Return [X, Y] of the center of cell containing provided text 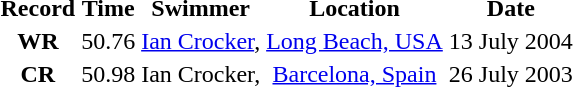
50.76 [108, 41]
Long Beach, USA [355, 41]
Ian Crocker, [201, 41]
